Return (x, y) of the center of cell containing provided text 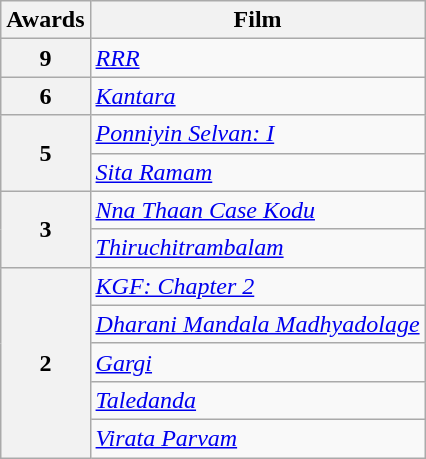
KGF: Chapter 2 (258, 286)
RRR (258, 58)
Ponniyin Selvan: I (258, 134)
Film (258, 20)
Thiruchitrambalam (258, 248)
5 (46, 153)
6 (46, 96)
9 (46, 58)
Dharani Mandala Madhyadolage (258, 324)
3 (46, 229)
Sita Ramam (258, 172)
2 (46, 362)
Virata Parvam (258, 438)
Taledanda (258, 400)
Nna Thaan Case Kodu (258, 210)
Awards (46, 20)
Kantara (258, 96)
Gargi (258, 362)
